Scan for the cell matching the given text and deliver its [x, y] coordinate at center. 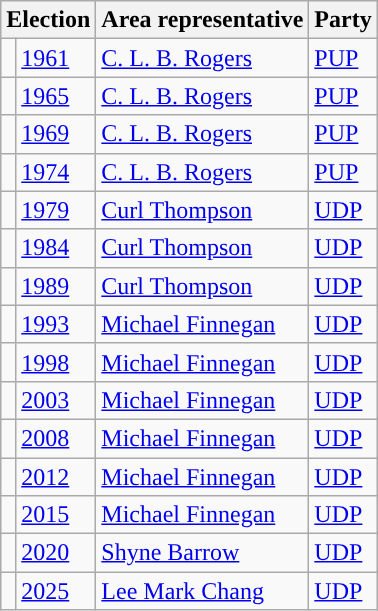
2008 [56, 438]
1989 [56, 286]
1965 [56, 96]
Shyne Barrow [202, 553]
Area representative [202, 20]
2012 [56, 477]
Election [48, 20]
1974 [56, 172]
2025 [56, 591]
1969 [56, 134]
2003 [56, 400]
Party [343, 20]
1961 [56, 58]
2015 [56, 515]
1998 [56, 362]
2020 [56, 553]
1979 [56, 210]
1984 [56, 248]
1993 [56, 324]
Lee Mark Chang [202, 591]
